For the text-containing cell, return its midpoint in (X, Y) coordinate format. 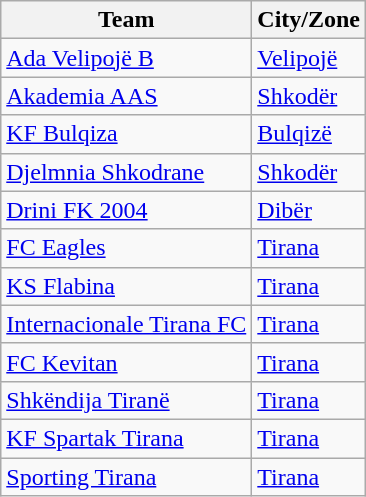
City/Zone (309, 20)
FC Eagles (126, 248)
KF Spartak Tirana (126, 438)
FC Kevitan (126, 362)
Velipojë (309, 58)
KS Flabina (126, 286)
Ada Velipojë B (126, 58)
Internacionale Tirana FC (126, 324)
Shkëndija Tiranë (126, 400)
Bulqizë (309, 134)
Dibër (309, 210)
Djelmnia Shkodrane (126, 172)
Team (126, 20)
KF Bulqiza (126, 134)
Sporting Tirana (126, 477)
Akademia AAS (126, 96)
Drini FK 2004 (126, 210)
